Output the (x, y) coordinate of the center of the cell containing the given text.  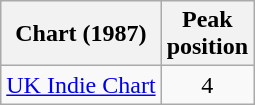
Peakposition (207, 34)
UK Indie Chart (81, 85)
Chart (1987) (81, 34)
4 (207, 85)
